Identify which cell holds the provided text, then report its (X, Y) central coordinate. 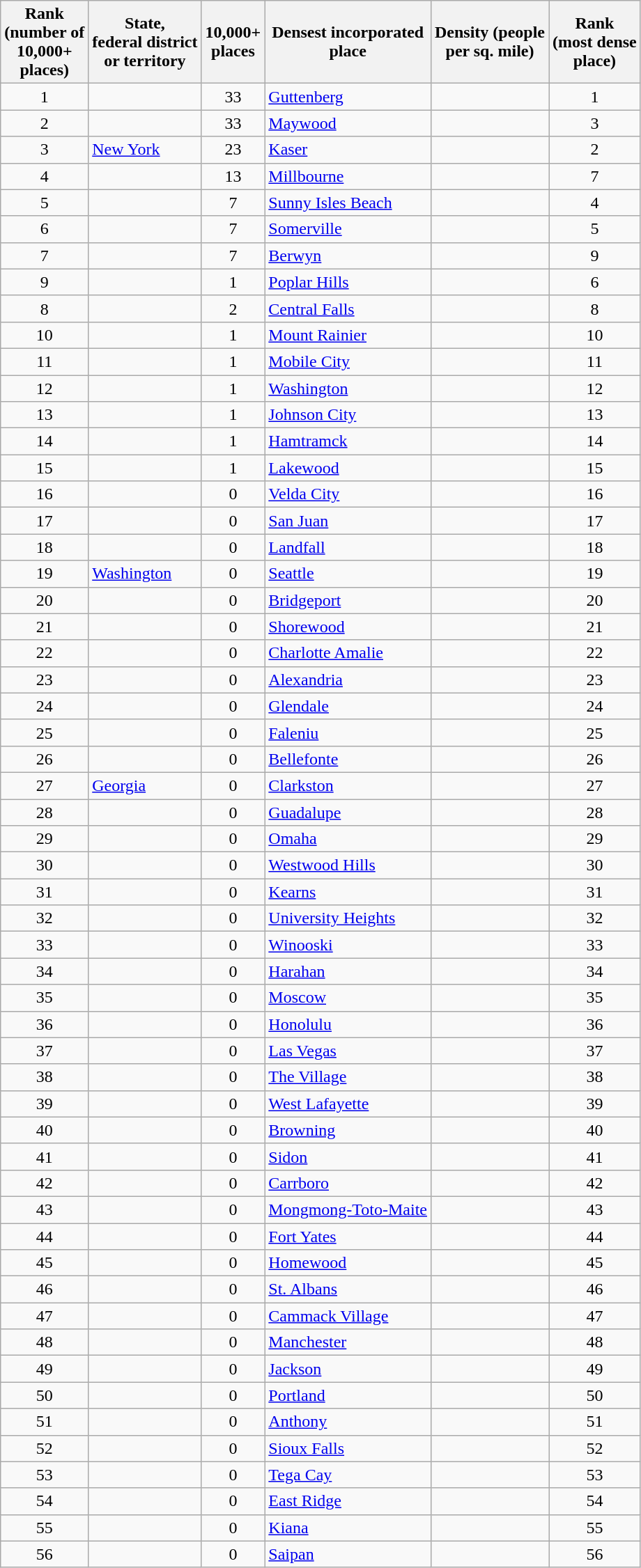
Somerville (348, 229)
Las Vegas (348, 1051)
10,000+ places (233, 42)
Berwyn (348, 256)
Sidon (348, 1157)
Landfall (348, 547)
Rank(most dense place) (595, 42)
Density (people per sq. mile) (489, 42)
Fort Yates (348, 1236)
Guttenberg (348, 97)
New York (145, 150)
East Ridge (348, 1501)
Mongmong-Toto-Maite (348, 1209)
State,federal districtor territory (145, 42)
Clarkston (348, 785)
Tega Cay (348, 1475)
Honolulu (348, 1024)
Sunny Isles Beach (348, 203)
Georgia (145, 785)
Mount Rainier (348, 335)
Browning (348, 1130)
Portland (348, 1395)
Kearns (348, 892)
Densest incorporated place (348, 42)
Lakewood (348, 468)
Faleniu (348, 732)
Central Falls (348, 308)
Rank (number of 10,000+ places) (45, 42)
Charlotte Amalie (348, 653)
St. Albans (348, 1289)
Jackson (348, 1369)
Kaser (348, 150)
Anthony (348, 1422)
Seattle (348, 574)
Poplar Hills (348, 282)
Kiana (348, 1528)
Saipan (348, 1554)
Glendale (348, 706)
Alexandria (348, 680)
San Juan (348, 521)
University Heights (348, 918)
Sioux Falls (348, 1448)
Bridgeport (348, 600)
Guadalupe (348, 813)
Mobile City (348, 361)
Velda City (348, 494)
Manchester (348, 1342)
Moscow (348, 998)
Maywood (348, 123)
Cammack Village (348, 1316)
Carrboro (348, 1183)
Winooski (348, 945)
Johnson City (348, 415)
Millbourne (348, 176)
Hamtramck (348, 441)
Homewood (348, 1263)
Omaha (348, 839)
The Village (348, 1077)
Bellefonte (348, 759)
Harahan (348, 971)
Westwood Hills (348, 865)
Shorewood (348, 627)
West Lafayette (348, 1104)
